Extract the (x, y) coordinate from the center of the cell holding the provided text.  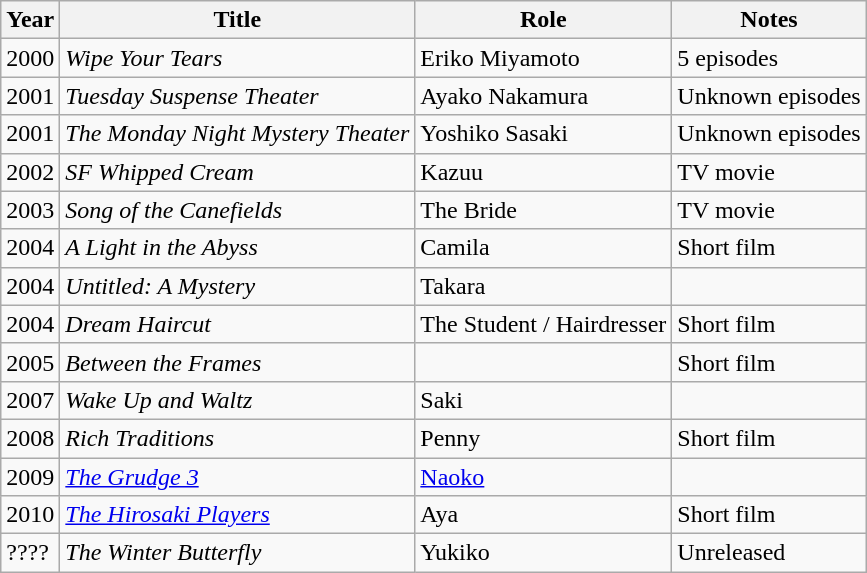
2000 (30, 58)
Wipe Your Tears (238, 58)
Takara (544, 286)
Kazuu (544, 172)
Ayako Nakamura (544, 96)
The Grudge 3 (238, 477)
Penny (544, 438)
The Bride (544, 210)
Eriko Miyamoto (544, 58)
Year (30, 20)
Camila (544, 248)
The Winter Butterfly (238, 553)
Role (544, 20)
5 episodes (769, 58)
Saki (544, 400)
Dream Haircut (238, 324)
Yukiko (544, 553)
2010 (30, 515)
SF Whipped Cream (238, 172)
???? (30, 553)
2002 (30, 172)
Title (238, 20)
Song of the Canefields (238, 210)
Yoshiko Sasaki (544, 134)
Unreleased (769, 553)
Wake Up and Waltz (238, 400)
2007 (30, 400)
Tuesday Suspense Theater (238, 96)
Rich Traditions (238, 438)
Untitled: A Mystery (238, 286)
2003 (30, 210)
Naoko (544, 477)
Between the Frames (238, 362)
Notes (769, 20)
2009 (30, 477)
The Monday Night Mystery Theater (238, 134)
2008 (30, 438)
A Light in the Abyss (238, 248)
The Student / Hairdresser (544, 324)
The Hirosaki Players (238, 515)
2005 (30, 362)
Aya (544, 515)
